Return [x, y] of the center of cell containing provided text 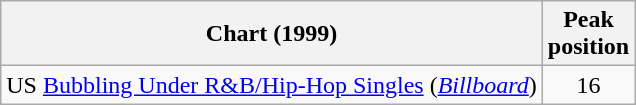
Peakposition [588, 34]
16 [588, 85]
US Bubbling Under R&B/Hip-Hop Singles (Billboard) [272, 85]
Chart (1999) [272, 34]
